Return [X, Y] of the center of cell containing provided text 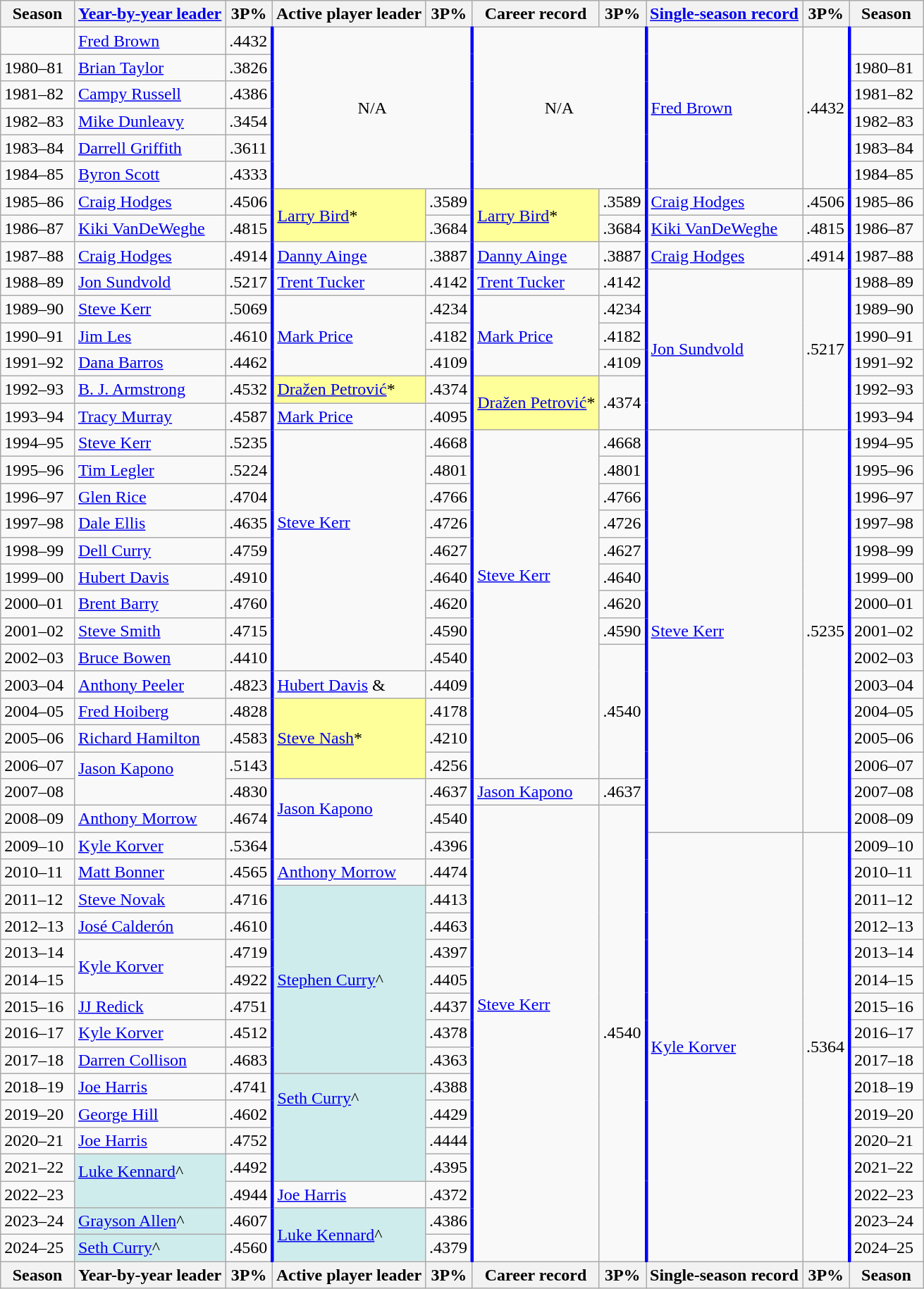
.4704 [250, 497]
Jim Les [149, 336]
.4922 [250, 980]
.4405 [450, 980]
José Calderón [149, 926]
.4333 [250, 175]
Brian Taylor [149, 68]
.4095 [450, 417]
.4463 [450, 926]
.3611 [250, 148]
.4410 [250, 658]
Richard Hamilton [149, 738]
Steve Nash* [348, 738]
.4372 [450, 1195]
.4674 [250, 819]
.4462 [250, 363]
.4363 [450, 1060]
B. J. Armstrong [149, 390]
.4752 [250, 1140]
.4759 [250, 550]
Grayson Allen^ [149, 1221]
.4409 [450, 684]
.4716 [250, 899]
JJ Redick [149, 1006]
.4413 [450, 899]
.4910 [250, 577]
Fred Hoiberg [149, 711]
Campy Russell [149, 94]
Tim Legler [149, 470]
.4532 [250, 390]
Darren Collison [149, 1060]
.4560 [250, 1248]
.4607 [250, 1221]
.4379 [450, 1248]
.4429 [450, 1114]
Matt Bonner [149, 872]
Mike Dunleavy [149, 121]
.3454 [250, 121]
Dale Ellis [149, 524]
Stephen Curry^ [348, 980]
.4760 [250, 604]
.4397 [450, 953]
Anthony Peeler [149, 684]
.4512 [250, 1033]
.4830 [250, 792]
Brent Barry [149, 604]
Hubert Davis & [348, 684]
.4583 [250, 738]
Hubert Davis [149, 577]
.5143 [250, 765]
.5224 [250, 470]
Tracy Murray [149, 417]
.4565 [250, 872]
George Hill [149, 1114]
.4635 [250, 524]
.4395 [450, 1167]
Steve Novak [149, 899]
Dell Curry [149, 550]
.4719 [250, 953]
Bruce Bowen [149, 658]
.4378 [450, 1033]
Darrell Griffith [149, 148]
Byron Scott [149, 175]
Steve Smith [149, 631]
.4828 [250, 711]
.4396 [450, 846]
.4474 [450, 872]
.4444 [450, 1140]
.4492 [250, 1167]
.4210 [450, 738]
.4751 [250, 1006]
.4437 [450, 1006]
Glen Rice [149, 497]
.4741 [250, 1087]
.4602 [250, 1114]
.4683 [250, 1060]
.4587 [250, 417]
.5069 [250, 309]
.4178 [450, 711]
.4944 [250, 1195]
.4256 [450, 765]
.4388 [450, 1087]
.4823 [250, 684]
.3826 [250, 68]
Dana Barros [149, 363]
.4715 [250, 631]
